Return the [X, Y] coordinate for the center point of the cell that contains the specified text.  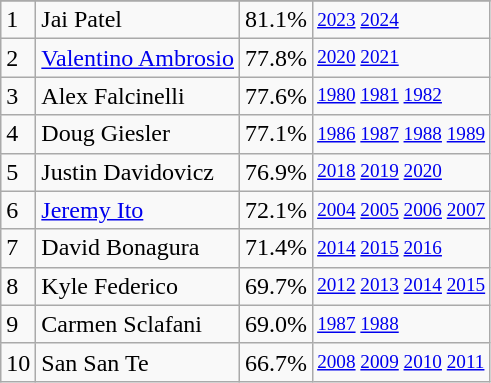
Valentino Ambrosio [138, 58]
Jai Patel [138, 20]
Kyle Federico [138, 286]
Jeremy Ito [138, 210]
2023 2024 [402, 20]
3 [18, 96]
77.6% [276, 96]
9 [18, 324]
66.7% [276, 362]
2004 2005 2006 2007 [402, 210]
6 [18, 210]
2 [18, 58]
81.1% [276, 20]
2012 2013 2014 2015 [402, 286]
76.9% [276, 172]
San San Te [138, 362]
2008 2009 2010 2011 [402, 362]
2014 2015 2016 [402, 248]
72.1% [276, 210]
2020 2021 [402, 58]
77.8% [276, 58]
Doug Giesler [138, 134]
5 [18, 172]
1987 1988 [402, 324]
10 [18, 362]
69.0% [276, 324]
4 [18, 134]
1986 1987 1988 1989 [402, 134]
71.4% [276, 248]
Carmen Sclafani [138, 324]
1980 1981 1982 [402, 96]
8 [18, 286]
7 [18, 248]
69.7% [276, 286]
Alex Falcinelli [138, 96]
David Bonagura [138, 248]
77.1% [276, 134]
Justin Davidovicz [138, 172]
2018 2019 2020 [402, 172]
1 [18, 20]
